Find where the given text appears and provide that cell's center as [x, y] coordinate. 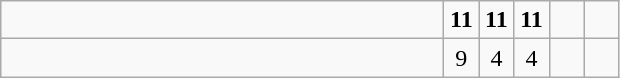
9 [462, 58]
